For the text-containing cell, return its midpoint in (X, Y) coordinate format. 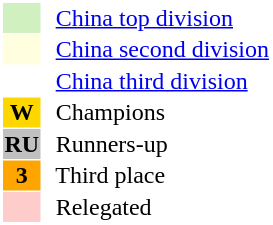
Runners-up (156, 144)
China top division (156, 18)
China third division (156, 81)
3 (22, 175)
China second division (156, 49)
Champions (156, 113)
RU (22, 144)
Relegated (156, 207)
W (22, 113)
Third place (156, 175)
